Return [X, Y] of the center of cell containing provided text 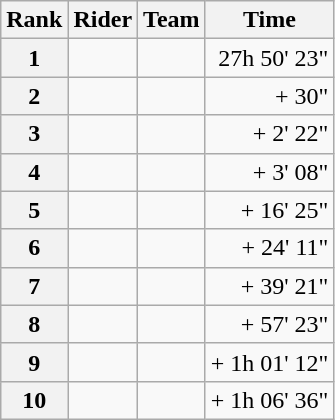
6 [34, 248]
7 [34, 286]
+ 24' 11" [270, 248]
9 [34, 362]
Time [270, 20]
Rank [34, 20]
10 [34, 400]
+ 57' 23" [270, 324]
Rider [103, 20]
Team [172, 20]
2 [34, 96]
+ 30" [270, 96]
+ 16' 25" [270, 210]
+ 1h 01' 12" [270, 362]
4 [34, 172]
5 [34, 210]
+ 3' 08" [270, 172]
27h 50' 23" [270, 58]
+ 1h 06' 36" [270, 400]
8 [34, 324]
+ 39' 21" [270, 286]
3 [34, 134]
1 [34, 58]
+ 2' 22" [270, 134]
